Output the (x, y) coordinate of the center of the cell containing the given text.  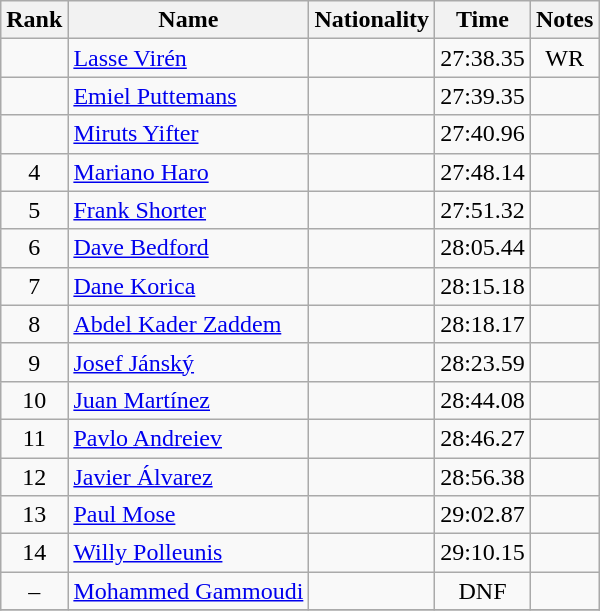
5 (34, 210)
Name (188, 20)
11 (34, 438)
28:05.44 (483, 248)
Emiel Puttemans (188, 96)
Willy Polleunis (188, 553)
29:02.87 (483, 515)
28:15.18 (483, 286)
28:56.38 (483, 477)
Javier Álvarez (188, 477)
Frank Shorter (188, 210)
27:39.35 (483, 96)
28:18.17 (483, 324)
Miruts Yifter (188, 134)
6 (34, 248)
Josef Jánský (188, 362)
9 (34, 362)
27:40.96 (483, 134)
Juan Martínez (188, 400)
Lasse Virén (188, 58)
29:10.15 (483, 553)
Notes (564, 20)
28:23.59 (483, 362)
Abdel Kader Zaddem (188, 324)
WR (564, 58)
Mohammed Gammoudi (188, 591)
28:44.08 (483, 400)
Time (483, 20)
13 (34, 515)
Pavlo Andreiev (188, 438)
Rank (34, 20)
12 (34, 477)
DNF (483, 591)
27:48.14 (483, 172)
28:46.27 (483, 438)
4 (34, 172)
14 (34, 553)
10 (34, 400)
Mariano Haro (188, 172)
27:51.32 (483, 210)
– (34, 591)
27:38.35 (483, 58)
8 (34, 324)
Paul Mose (188, 515)
Dane Korica (188, 286)
Dave Bedford (188, 248)
Nationality (372, 20)
7 (34, 286)
